Locate the cell with the specified text and output its [x, y] center coordinate. 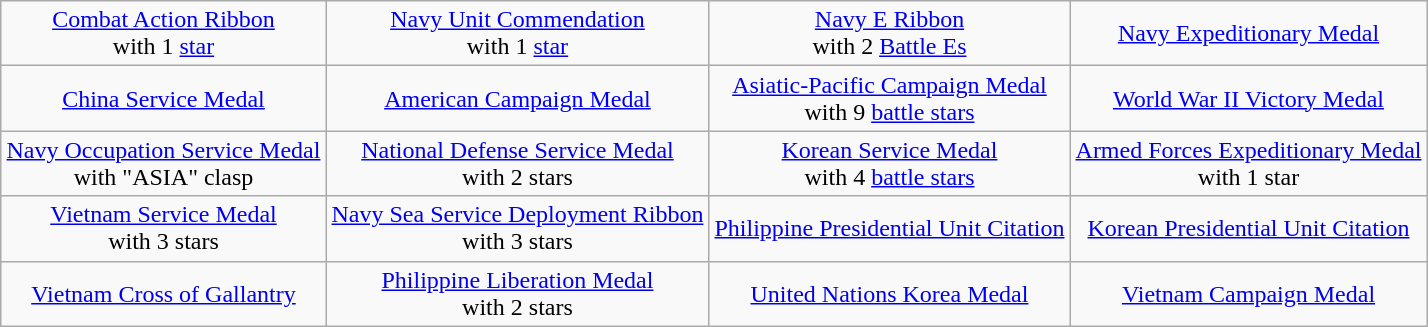
World War II Victory Medal [1248, 98]
Vietnam Campaign Medal [1248, 294]
Armed Forces Expeditionary Medalwith 1 star [1248, 164]
Korean Presidential Unit Citation [1248, 228]
National Defense Service Medal with 2 stars [518, 164]
Navy Unit Commendationwith 1 star [518, 34]
Philippine Liberation Medal with 2 stars [518, 294]
Vietnam Service Medal with 3 stars [164, 228]
American Campaign Medal [518, 98]
Navy E Ribbon with 2 Battle Es [890, 34]
Navy Sea Service Deployment Ribbon with 3 stars [518, 228]
United Nations Korea Medal [890, 294]
Philippine Presidential Unit Citation [890, 228]
Korean Service Medal with 4 battle stars [890, 164]
China Service Medal [164, 98]
Vietnam Cross of Gallantry [164, 294]
Asiatic-Pacific Campaign Medal with 9 battle stars [890, 98]
Combat Action Ribbon with 1 star [164, 34]
Navy Occupation Service Medal with "ASIA" clasp [164, 164]
Navy Expeditionary Medal [1248, 34]
